Return the [x, y] coordinate for the center point of the cell that contains the specified text.  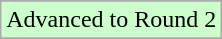
Advanced to Round 2 [112, 20]
